Return the (x, y) coordinate for the center point of the cell that contains the specified text.  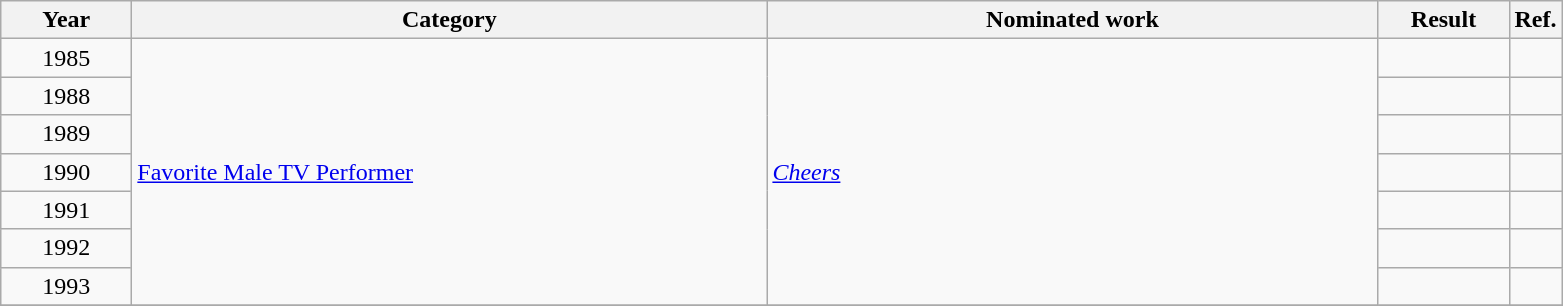
Category (450, 20)
Cheers (1072, 172)
1990 (66, 172)
1989 (66, 134)
1988 (66, 96)
Year (66, 20)
1985 (66, 58)
1993 (66, 286)
Ref. (1536, 20)
Result (1444, 20)
1991 (66, 210)
Nominated work (1072, 20)
1992 (66, 248)
Favorite Male TV Performer (450, 172)
